Search for the cell housing the specified text and yield its (X, Y) center coordinate. 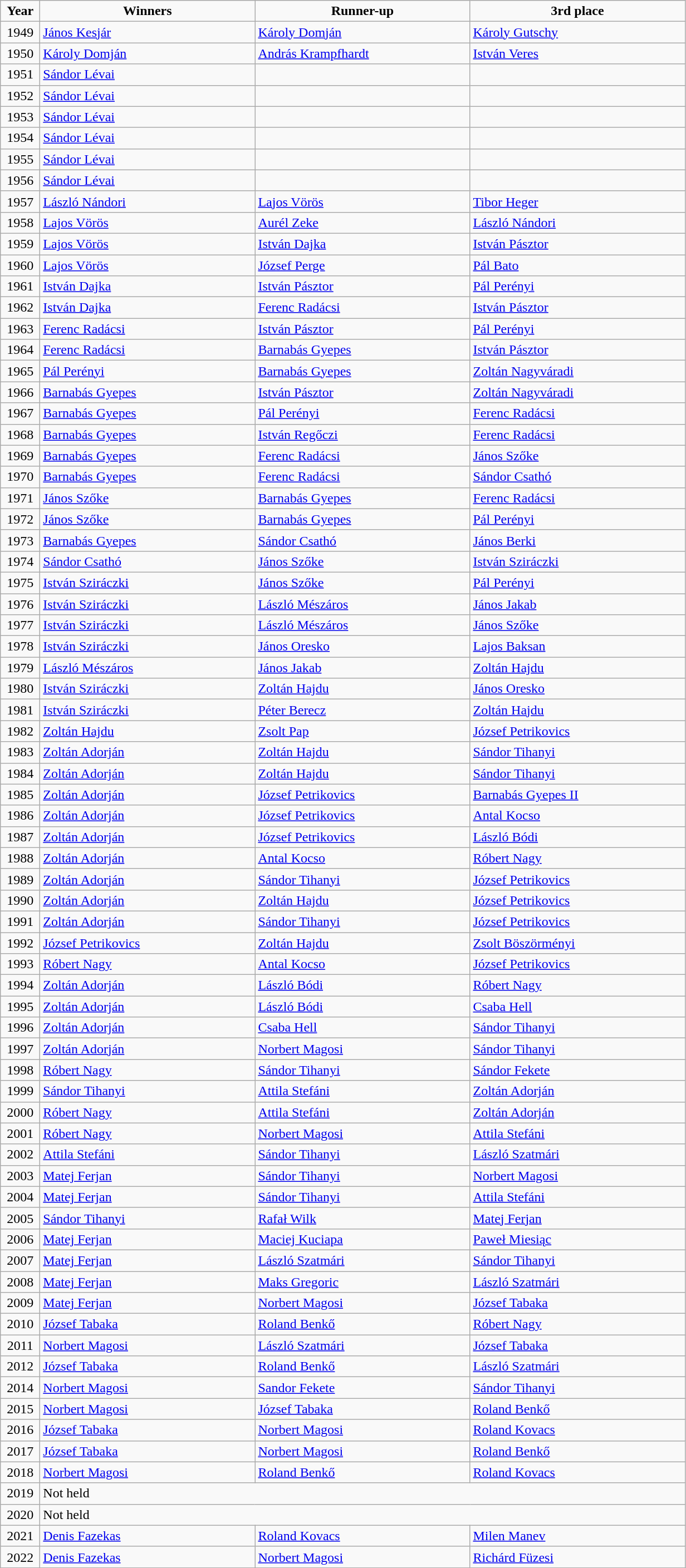
Zsolt Böszörményi (577, 943)
2015 (20, 1409)
1993 (20, 964)
1957 (20, 201)
2006 (20, 1239)
Year (20, 11)
2000 (20, 1112)
András Krampfhardt (362, 53)
József Perge (362, 265)
1991 (20, 921)
1995 (20, 1007)
1999 (20, 1091)
2005 (20, 1218)
2014 (20, 1388)
1980 (20, 689)
1964 (20, 350)
2007 (20, 1260)
Tibor Heger (577, 201)
1998 (20, 1070)
1963 (20, 329)
1987 (20, 837)
1997 (20, 1049)
János Berki (577, 540)
2001 (20, 1133)
1996 (20, 1028)
Maks Gregoric (362, 1281)
1968 (20, 435)
1983 (20, 752)
1979 (20, 668)
1955 (20, 159)
2019 (20, 1493)
1970 (20, 477)
1988 (20, 858)
János Kesjár (148, 32)
Károly Gutschy (577, 32)
1959 (20, 244)
1949 (20, 32)
1984 (20, 773)
1950 (20, 53)
1981 (20, 710)
2022 (20, 1557)
1992 (20, 943)
2004 (20, 1197)
2003 (20, 1176)
2008 (20, 1281)
Sandor Fekete (362, 1388)
Lajos Baksan (577, 647)
Pál Bato (577, 265)
Zsolt Pap (362, 731)
1994 (20, 985)
1962 (20, 308)
1971 (20, 498)
Péter Berecz (362, 710)
1960 (20, 265)
2018 (20, 1472)
1967 (20, 413)
Runner-up (362, 11)
1975 (20, 583)
1972 (20, 519)
1990 (20, 900)
2012 (20, 1367)
1952 (20, 96)
1977 (20, 625)
Maciej Kuciapa (362, 1239)
Milen Manev (577, 1536)
1965 (20, 371)
Richárd Füzesi (577, 1557)
Barnabás Gyepes II (577, 795)
2002 (20, 1155)
2011 (20, 1345)
2021 (20, 1536)
1973 (20, 540)
2009 (20, 1303)
1976 (20, 604)
1974 (20, 561)
2010 (20, 1324)
2017 (20, 1451)
1951 (20, 75)
1982 (20, 731)
István Regőczi (362, 435)
3rd place (577, 11)
Paweł Miesiąc (577, 1239)
1956 (20, 180)
1961 (20, 287)
1978 (20, 647)
Winners (148, 11)
1958 (20, 223)
1954 (20, 138)
1966 (20, 392)
István Veres (577, 53)
Sándor Fekete (577, 1070)
Rafał Wilk (362, 1218)
1989 (20, 879)
2016 (20, 1430)
Aurél Zeke (362, 223)
1985 (20, 795)
1953 (20, 117)
2020 (20, 1515)
1986 (20, 816)
1969 (20, 456)
